From the cell containing the given text, extract its center point as [x, y] coordinate. 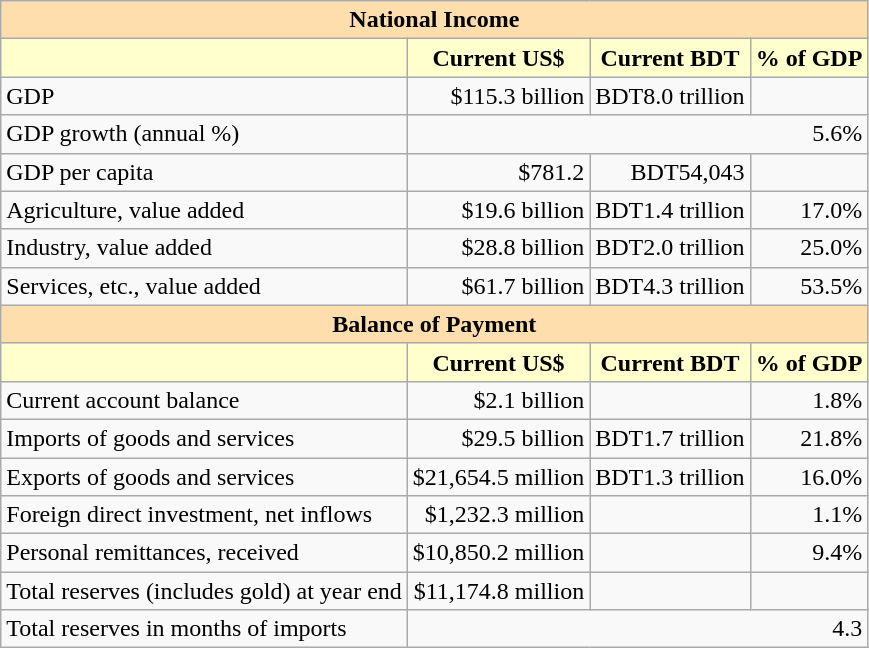
$19.6 billion [498, 210]
BDT1.3 trillion [670, 477]
BDT2.0 trillion [670, 248]
Imports of goods and services [204, 438]
BDT54,043 [670, 172]
Industry, value added [204, 248]
$61.7 billion [498, 286]
$10,850.2 million [498, 553]
Foreign direct investment, net inflows [204, 515]
Personal remittances, received [204, 553]
5.6% [638, 134]
$2.1 billion [498, 400]
$29.5 billion [498, 438]
17.0% [809, 210]
GDP per capita [204, 172]
4.3 [638, 629]
$115.3 billion [498, 96]
Total reserves in months of imports [204, 629]
GDP [204, 96]
BDT4.3 trillion [670, 286]
1.8% [809, 400]
1.1% [809, 515]
GDP growth (annual %) [204, 134]
Total reserves (includes gold) at year end [204, 591]
Balance of Payment [434, 324]
9.4% [809, 553]
$11,174.8 million [498, 591]
Agriculture, value added [204, 210]
BDT8.0 trillion [670, 96]
21.8% [809, 438]
$28.8 billion [498, 248]
National Income [434, 20]
$1,232.3 million [498, 515]
Services, etc., value added [204, 286]
$781.2 [498, 172]
16.0% [809, 477]
Current account balance [204, 400]
53.5% [809, 286]
BDT1.4 trillion [670, 210]
$21,654.5 million [498, 477]
25.0% [809, 248]
Exports of goods and services [204, 477]
BDT1.7 trillion [670, 438]
